Locate the cell with the specified text and output its (x, y) center coordinate. 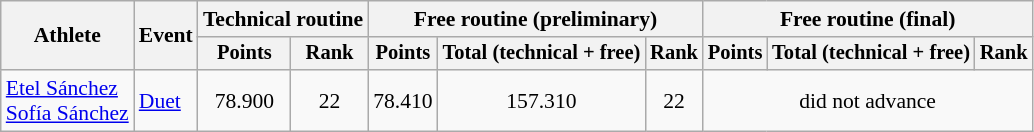
157.310 (542, 100)
did not advance (868, 100)
Event (166, 36)
Free routine (preliminary) (536, 19)
Athlete (68, 36)
Etel SánchezSofía Sánchez (68, 100)
78.900 (244, 100)
Duet (166, 100)
78.410 (402, 100)
Free routine (final) (868, 19)
Technical routine (283, 19)
